For the text-containing cell, return its midpoint in (x, y) coordinate format. 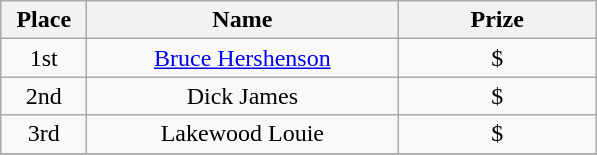
Name (242, 20)
3rd (44, 134)
1st (44, 58)
2nd (44, 96)
Dick James (242, 96)
Lakewood Louie (242, 134)
Place (44, 20)
Bruce Hershenson (242, 58)
Prize (498, 20)
